Scan for the cell matching the given text and deliver its (x, y) coordinate at center. 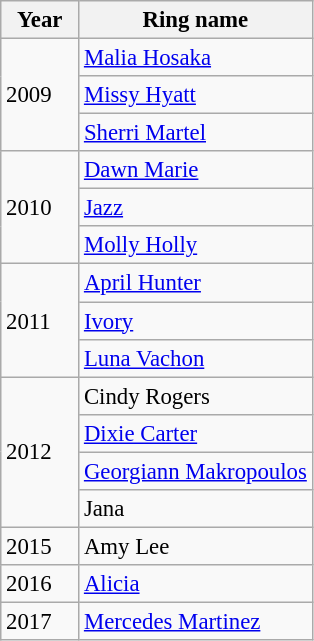
Year (40, 20)
Amy Lee (196, 546)
2010 (40, 208)
Ivory (196, 321)
2011 (40, 320)
2017 (40, 621)
Alicia (196, 584)
Sherri Martel (196, 133)
Georgiann Makropoulos (196, 471)
Luna Vachon (196, 358)
Cindy Rogers (196, 396)
Jana (196, 509)
2012 (40, 452)
Molly Holly (196, 245)
Ring name (196, 20)
Missy Hyatt (196, 95)
April Hunter (196, 283)
Dawn Marie (196, 170)
Jazz (196, 208)
2016 (40, 584)
Mercedes Martinez (196, 621)
2015 (40, 546)
Dixie Carter (196, 433)
2009 (40, 96)
Malia Hosaka (196, 58)
